Detect which cell encompasses the target text, then output its [X, Y] center coordinate. 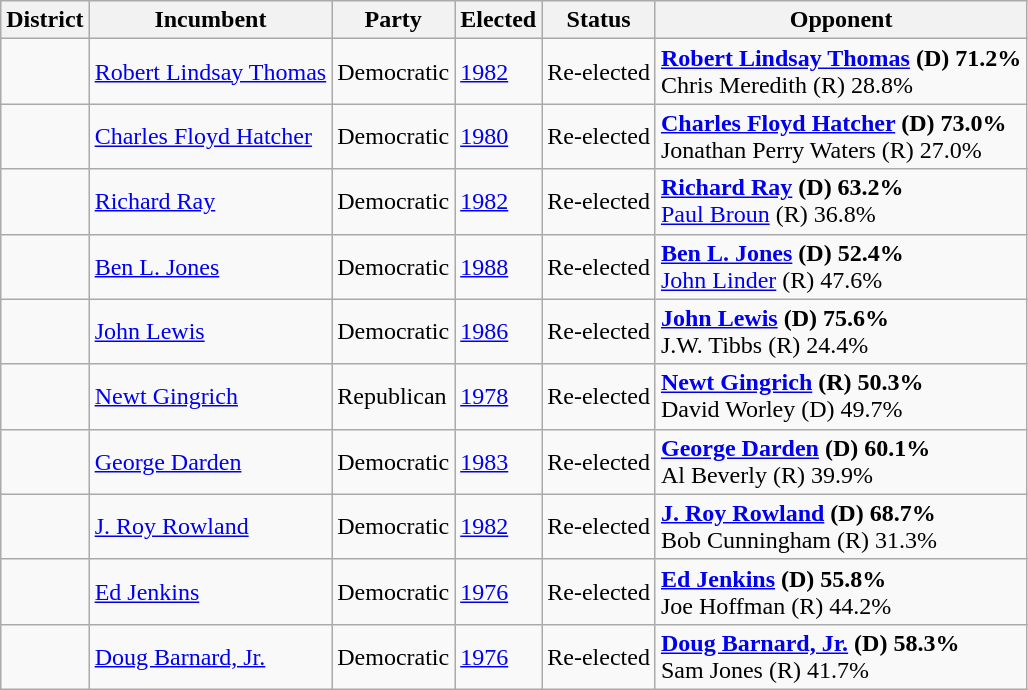
Charles Floyd Hatcher (D) 73.0%Jonathan Perry Waters (R) 27.0% [840, 136]
1988 [498, 266]
J. Roy Rowland [210, 526]
Republican [394, 396]
District [45, 20]
Richard Ray (D) 63.2%Paul Broun (R) 36.8% [840, 202]
Ben L. Jones (D) 52.4%John Linder (R) 47.6% [840, 266]
1978 [498, 396]
Incumbent [210, 20]
Charles Floyd Hatcher [210, 136]
Doug Barnard, Jr. [210, 656]
1986 [498, 332]
Party [394, 20]
George Darden [210, 462]
George Darden (D) 60.1%Al Beverly (R) 39.9% [840, 462]
John Lewis [210, 332]
Richard Ray [210, 202]
John Lewis (D) 75.6%J.W. Tibbs (R) 24.4% [840, 332]
Ben L. Jones [210, 266]
J. Roy Rowland (D) 68.7%Bob Cunningham (R) 31.3% [840, 526]
Ed Jenkins (D) 55.8%Joe Hoffman (R) 44.2% [840, 592]
Newt Gingrich [210, 396]
Ed Jenkins [210, 592]
Doug Barnard, Jr. (D) 58.3%Sam Jones (R) 41.7% [840, 656]
1983 [498, 462]
1980 [498, 136]
Status [599, 20]
Robert Lindsay Thomas (D) 71.2%Chris Meredith (R) 28.8% [840, 72]
Opponent [840, 20]
Newt Gingrich (R) 50.3%David Worley (D) 49.7% [840, 396]
Robert Lindsay Thomas [210, 72]
Elected [498, 20]
